Capture the cell that displays the provided text and extract its (x, y) central coordinate. 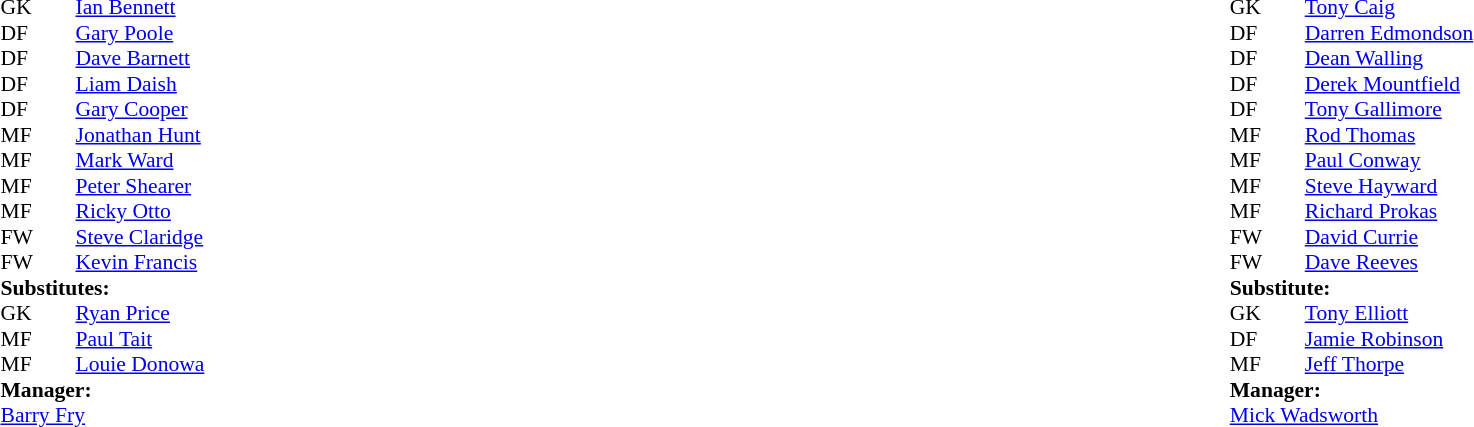
Ricky Otto (226, 211)
Manager: (188, 390)
Kevin Francis (226, 263)
Peter Shearer (226, 186)
Louie Donowa (226, 365)
Mark Ward (226, 161)
Dave Barnett (226, 59)
Gary Cooper (226, 109)
Ryan Price (226, 313)
Substitutes: (188, 288)
Liam Daish (226, 84)
Gary Poole (226, 33)
Steve Claridge (226, 237)
Paul Tait (226, 339)
Jonathan Hunt (226, 135)
